Provide the [x, y] coordinate of the cell's center where the given text is located.  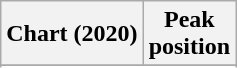
Chart (2020) [72, 34]
Peakposition [189, 34]
